Pinpoint the cell where the given text exists, returning its [X, Y] midpoint coordinate. 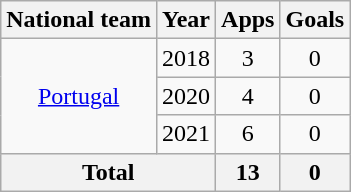
Year [186, 20]
2018 [186, 58]
Goals [315, 20]
13 [248, 172]
4 [248, 96]
6 [248, 134]
Portugal [79, 96]
3 [248, 58]
National team [79, 20]
Apps [248, 20]
2020 [186, 96]
Total [108, 172]
2021 [186, 134]
